Provide the (x, y) coordinate of the cell's center where the given text is located.  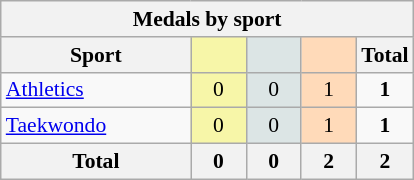
Athletics (96, 90)
Taekwondo (96, 126)
Medals by sport (208, 19)
Sport (96, 55)
